Scan for the cell matching the given text and deliver its (x, y) coordinate at center. 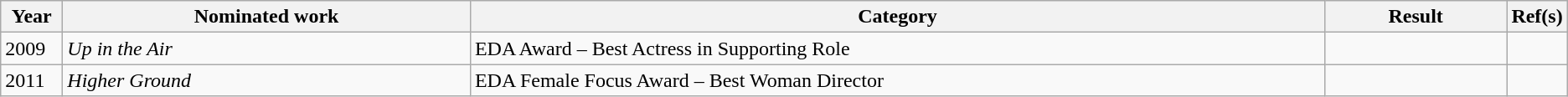
Nominated work (266, 17)
Year (32, 17)
Result (1416, 17)
Higher Ground (266, 80)
2009 (32, 48)
Category (897, 17)
Ref(s) (1537, 17)
Up in the Air (266, 48)
EDA Award – Best Actress in Supporting Role (897, 48)
2011 (32, 80)
EDA Female Focus Award – Best Woman Director (897, 80)
